Pinpoint the cell where the given text exists, returning its (x, y) midpoint coordinate. 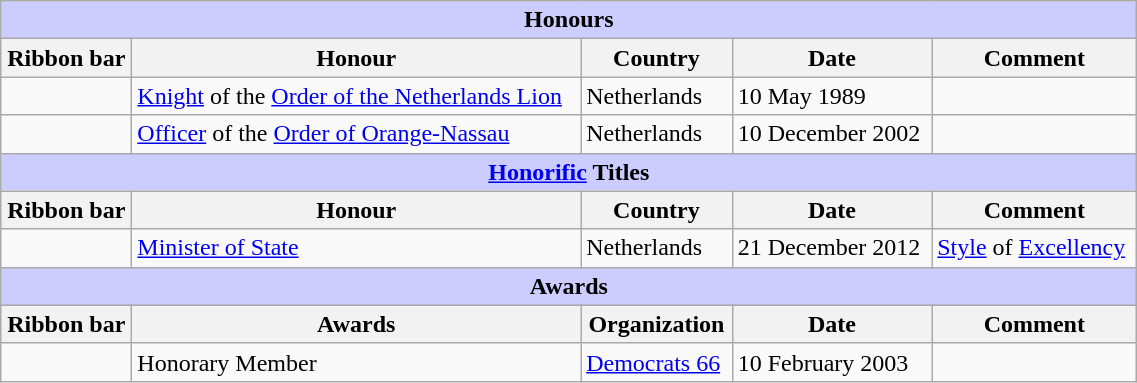
10 February 2003 (832, 362)
10 December 2002 (832, 134)
Honorific Titles (569, 172)
Minister of State (356, 248)
Democrats 66 (657, 362)
Style of Excellency (1034, 248)
Knight of the Order of the Netherlands Lion (356, 96)
10 May 1989 (832, 96)
Honours (569, 20)
Honorary Member (356, 362)
Organization (657, 324)
21 December 2012 (832, 248)
Officer of the Order of Orange-Nassau (356, 134)
